Detect which cell encompasses the target text, then output its [X, Y] center coordinate. 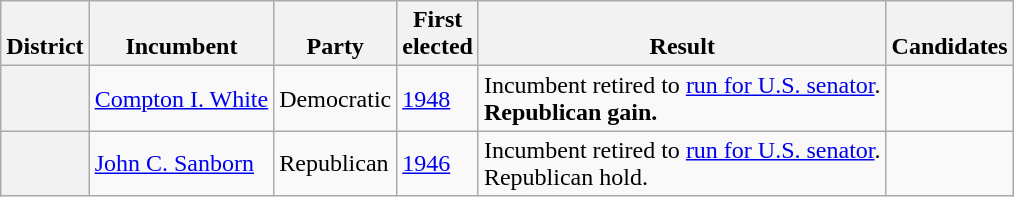
Incumbent retired to run for U.S. senator.Republican hold. [682, 164]
Party [336, 34]
Candidates [950, 34]
Compton I. White [182, 98]
Incumbent retired to run for U.S. senator.Republican gain. [682, 98]
1946 [438, 164]
Result [682, 34]
Firstelected [438, 34]
Republican [336, 164]
Incumbent [182, 34]
District [45, 34]
Democratic [336, 98]
1948 [438, 98]
John C. Sanborn [182, 164]
